Extract the (X, Y) coordinate from the center of the cell holding the provided text.  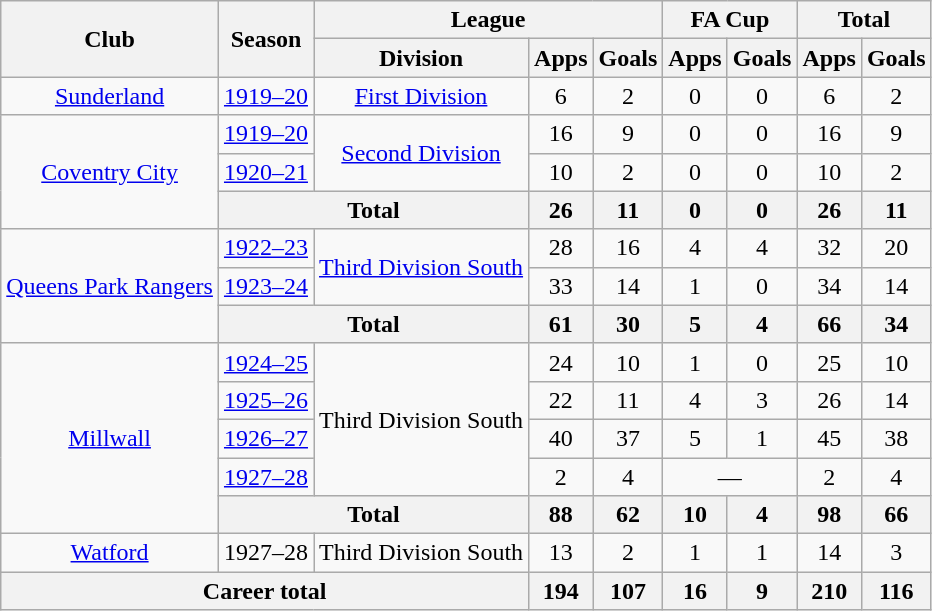
Career total (265, 591)
Watford (110, 553)
194 (561, 591)
45 (829, 438)
98 (829, 515)
Division (422, 58)
62 (628, 515)
Queens Park Rangers (110, 286)
Sunderland (110, 96)
210 (829, 591)
1920–21 (266, 172)
FA Cup (730, 20)
25 (829, 362)
1923–24 (266, 286)
1922–23 (266, 248)
37 (628, 438)
61 (561, 324)
1926–27 (266, 438)
24 (561, 362)
Millwall (110, 438)
33 (561, 286)
League (488, 20)
22 (561, 400)
30 (628, 324)
32 (829, 248)
40 (561, 438)
Season (266, 39)
First Division (422, 96)
1925–26 (266, 400)
88 (561, 515)
38 (896, 438)
Club (110, 39)
116 (896, 591)
— (730, 477)
107 (628, 591)
Second Division (422, 153)
20 (896, 248)
Coventry City (110, 172)
28 (561, 248)
1924–25 (266, 362)
13 (561, 553)
